Locate the cell with the specified text and output its [X, Y] center coordinate. 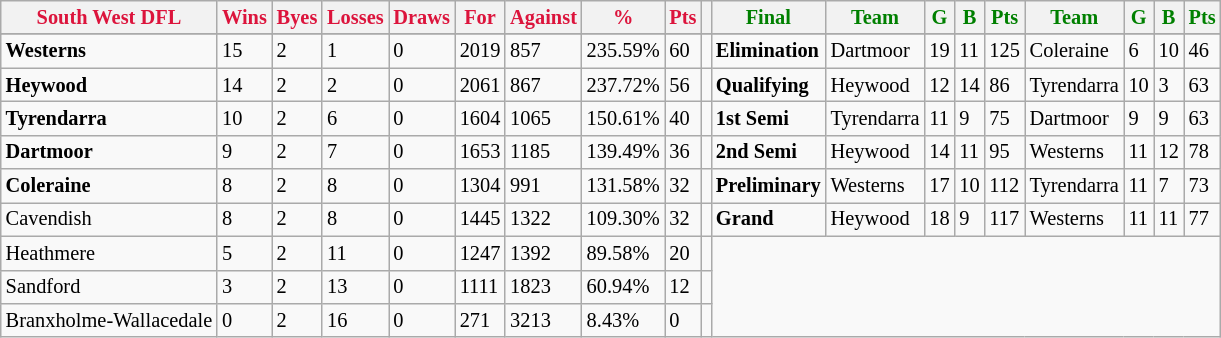
857 [544, 51]
150.61% [624, 118]
60.94% [624, 287]
Preliminary [768, 186]
South West DFL [109, 17]
18 [939, 219]
1185 [544, 152]
75 [1005, 118]
1604 [480, 118]
Byes [297, 17]
3213 [544, 320]
Losses [355, 17]
For [480, 17]
2nd Semi [768, 152]
1653 [480, 152]
40 [682, 118]
Cavendish [109, 219]
20 [682, 253]
Branxholme-Wallacedale [109, 320]
Wins [244, 17]
271 [480, 320]
125 [1005, 51]
8.43% [624, 320]
Qualifying [768, 85]
1392 [544, 253]
15 [244, 51]
5 [244, 253]
235.59% [624, 51]
86 [1005, 85]
19 [939, 51]
60 [682, 51]
1322 [544, 219]
991 [544, 186]
73 [1202, 186]
1111 [480, 287]
867 [544, 85]
56 [682, 85]
Sandford [109, 287]
1823 [544, 287]
1445 [480, 219]
131.58% [624, 186]
1304 [480, 186]
Final [768, 17]
109.30% [624, 219]
117 [1005, 219]
1st Semi [768, 118]
Against [544, 17]
Elimination [768, 51]
95 [1005, 152]
2061 [480, 85]
1247 [480, 253]
78 [1202, 152]
Draws [421, 17]
112 [1005, 186]
Grand [768, 219]
13 [355, 287]
1065 [544, 118]
237.72% [624, 85]
46 [1202, 51]
% [624, 17]
77 [1202, 219]
Heathmere [109, 253]
16 [355, 320]
1 [355, 51]
139.49% [624, 152]
17 [939, 186]
89.58% [624, 253]
2019 [480, 51]
36 [682, 152]
